Locate the cell with the specified text and output its (X, Y) center coordinate. 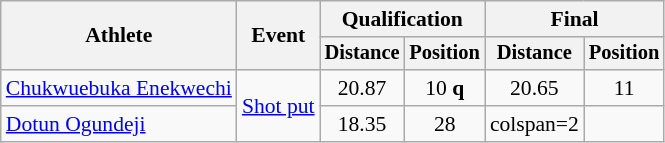
11 (624, 88)
20.65 (534, 88)
20.87 (362, 88)
Chukwuebuka Enekwechi (119, 88)
Qualification (402, 19)
Athlete (119, 36)
colspan=2 (534, 124)
Dotun Ogundeji (119, 124)
Shot put (278, 106)
28 (444, 124)
18.35 (362, 124)
10 q (444, 88)
Event (278, 36)
Final (574, 19)
